Pinpoint the cell where the given text exists, returning its [x, y] midpoint coordinate. 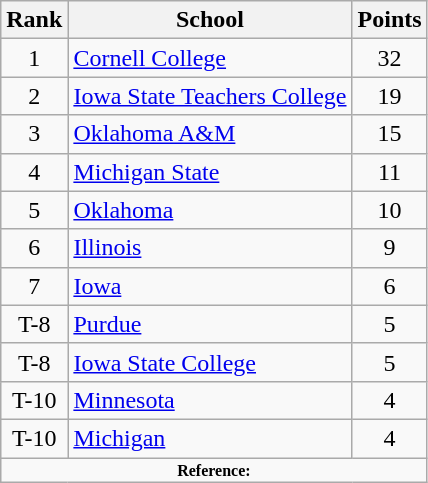
Rank [34, 20]
Oklahoma A&M [210, 134]
11 [390, 172]
Oklahoma [210, 210]
19 [390, 96]
15 [390, 134]
9 [390, 248]
Michigan [210, 438]
Cornell College [210, 58]
Minnesota [210, 400]
Points [390, 20]
3 [34, 134]
2 [34, 96]
Michigan State [210, 172]
Reference: [214, 470]
Iowa State Teachers College [210, 96]
Illinois [210, 248]
10 [390, 210]
School [210, 20]
Purdue [210, 324]
1 [34, 58]
Iowa State College [210, 362]
Iowa [210, 286]
32 [390, 58]
7 [34, 286]
